Return (x, y) of the center of cell containing provided text 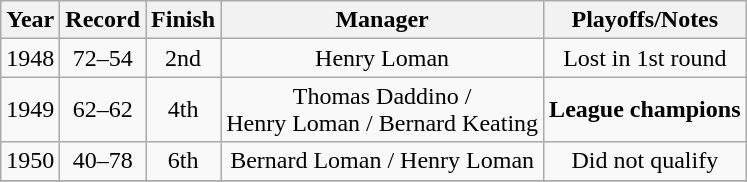
Finish (184, 20)
6th (184, 161)
Playoffs/Notes (645, 20)
1948 (30, 58)
62–62 (103, 110)
4th (184, 110)
Bernard Loman / Henry Loman (382, 161)
40–78 (103, 161)
Henry Loman (382, 58)
72–54 (103, 58)
Lost in 1st round (645, 58)
Record (103, 20)
Year (30, 20)
Did not qualify (645, 161)
League champions (645, 110)
Thomas Daddino /Henry Loman / Bernard Keating (382, 110)
1950 (30, 161)
Manager (382, 20)
1949 (30, 110)
2nd (184, 58)
